Determine the [X, Y] coordinate at the center of the cell enclosing the given text.  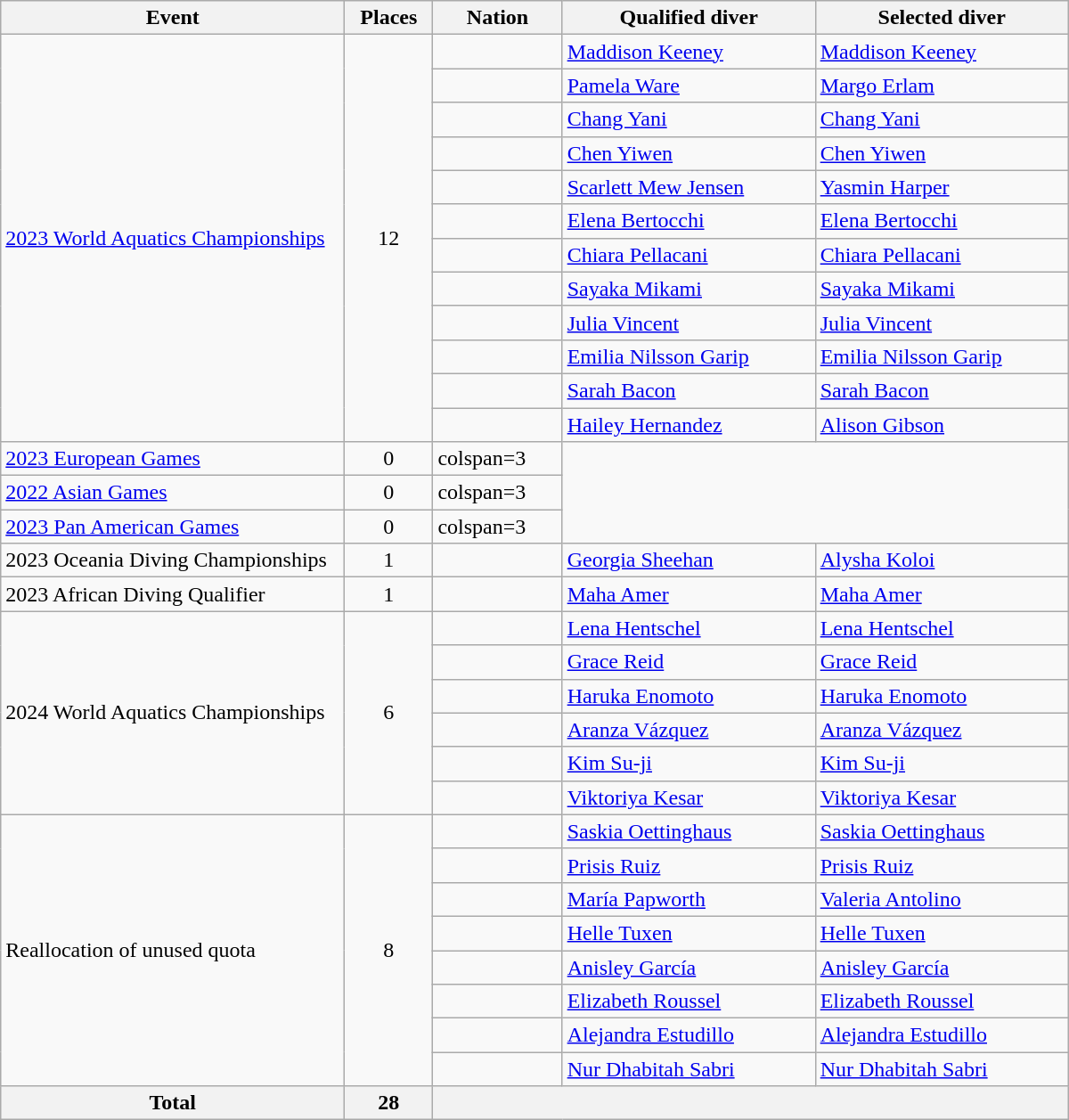
2023 African Diving Qualifier [173, 594]
28 [388, 1103]
Selected diver [942, 18]
6 [388, 713]
Yasmin Harper [942, 187]
Alysha Koloi [942, 560]
2023 World Aquatics Championships [173, 239]
Total [173, 1103]
Nation [497, 18]
8 [388, 950]
Event [173, 18]
Qualified diver [689, 18]
Alison Gibson [942, 425]
2023 Oceania Diving Championships [173, 560]
Scarlett Mew Jensen [689, 187]
Georgia Sheehan [689, 560]
2024 World Aquatics Championships [173, 713]
Reallocation of unused quota [173, 950]
Pamela Ware [689, 86]
Hailey Hernandez [689, 425]
Places [388, 18]
Valeria Antolino [942, 899]
12 [388, 239]
2023 European Games [173, 459]
2022 Asian Games [173, 493]
Margo Erlam [942, 86]
2023 Pan American Games [173, 527]
María Papworth [689, 899]
